Output the (x, y) coordinate of the center of the cell containing the given text.  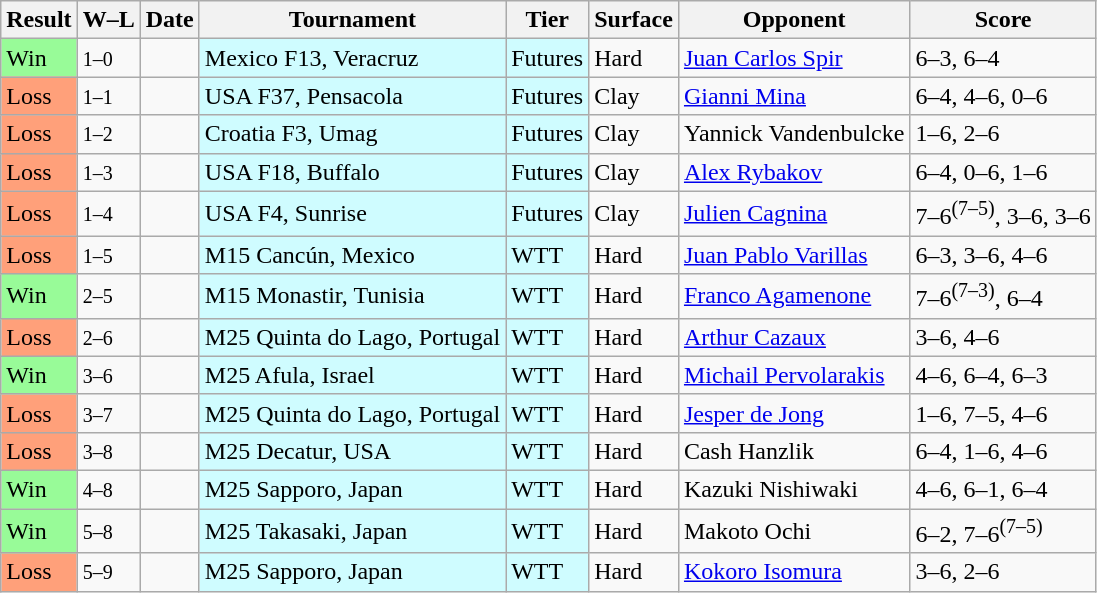
1–1 (108, 96)
USA F37, Pensacola (352, 96)
Arthur Cazaux (794, 337)
6–4, 0–6, 1–6 (1003, 172)
6–2, 7–6(7–5) (1003, 532)
3–6, 2–6 (1003, 572)
4–6, 6–4, 6–3 (1003, 375)
1–4 (108, 214)
5–8 (108, 532)
6–3, 3–6, 4–6 (1003, 255)
3–6, 4–6 (1003, 337)
7–6(7–5), 3–6, 3–6 (1003, 214)
1–6, 7–5, 4–6 (1003, 413)
1–0 (108, 58)
Mexico F13, Veracruz (352, 58)
4–6, 6–1, 6–4 (1003, 489)
6–3, 6–4 (1003, 58)
1–5 (108, 255)
USA F18, Buffalo (352, 172)
USA F4, Sunrise (352, 214)
M15 Cancún, Mexico (352, 255)
3–8 (108, 451)
M25 Afula, Israel (352, 375)
Yannick Vandenbulcke (794, 134)
2–6 (108, 337)
Opponent (794, 20)
Kokoro Isomura (794, 572)
M25 Takasaki, Japan (352, 532)
7–6(7–3), 6–4 (1003, 296)
6–4, 4–6, 0–6 (1003, 96)
Juan Carlos Spir (794, 58)
Juan Pablo Varillas (794, 255)
Date (170, 20)
Kazuki Nishiwaki (794, 489)
5–9 (108, 572)
3–6 (108, 375)
Julien Cagnina (794, 214)
Score (1003, 20)
Jesper de Jong (794, 413)
1–2 (108, 134)
2–5 (108, 296)
Surface (634, 20)
Tier (548, 20)
6–4, 1–6, 4–6 (1003, 451)
Franco Agamenone (794, 296)
W–L (108, 20)
Gianni Mina (794, 96)
1–6, 2–6 (1003, 134)
M15 Monastir, Tunisia (352, 296)
4–8 (108, 489)
Cash Hanzlik (794, 451)
Makoto Ochi (794, 532)
Alex Rybakov (794, 172)
Tournament (352, 20)
Michail Pervolarakis (794, 375)
Result (39, 20)
3–7 (108, 413)
M25 Decatur, USA (352, 451)
Croatia F3, Umag (352, 134)
1–3 (108, 172)
